Provide the [X, Y] coordinate of the cell's center where the given text is located.  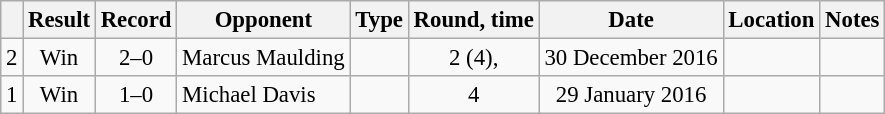
29 January 2016 [631, 95]
Date [631, 20]
Opponent [264, 20]
Result [60, 20]
Marcus Maulding [264, 58]
2 (4), [474, 58]
Michael Davis [264, 95]
Notes [852, 20]
2 [12, 58]
Type [379, 20]
4 [474, 95]
Record [136, 20]
30 December 2016 [631, 58]
Round, time [474, 20]
1 [12, 95]
1–0 [136, 95]
2–0 [136, 58]
Location [772, 20]
